For the text-containing cell, return its midpoint in [X, Y] coordinate format. 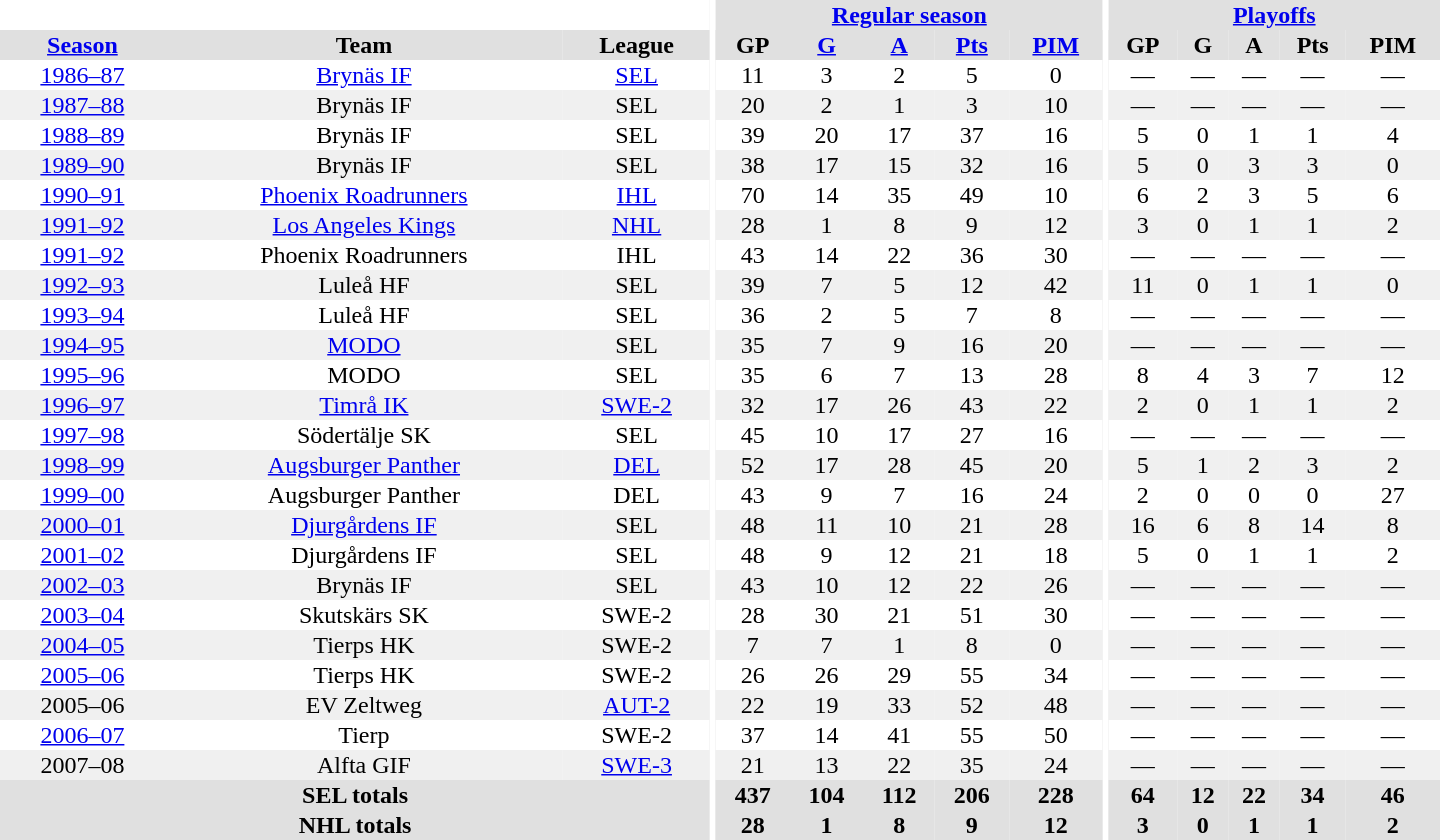
41 [900, 735]
2006–07 [82, 735]
437 [753, 795]
104 [827, 795]
AUT-2 [636, 705]
Season [82, 45]
18 [1056, 555]
Skutskärs SK [364, 615]
1994–95 [82, 345]
15 [900, 165]
Playoffs [1274, 15]
2001–02 [82, 555]
206 [972, 795]
51 [972, 615]
49 [972, 195]
NHL [636, 225]
2000–01 [82, 525]
EV Zeltweg [364, 705]
70 [753, 195]
228 [1056, 795]
29 [900, 675]
112 [900, 795]
2002–03 [82, 585]
Los Angeles Kings [364, 225]
Alfta GIF [364, 765]
33 [900, 705]
1993–94 [82, 315]
2007–08 [82, 765]
NHL totals [355, 825]
Team [364, 45]
Timrå IK [364, 405]
1999–00 [82, 495]
1996–97 [82, 405]
1986–87 [82, 75]
SEL totals [355, 795]
1990–91 [82, 195]
19 [827, 705]
46 [1393, 795]
Södertälje SK [364, 435]
League [636, 45]
50 [1056, 735]
1989–90 [82, 165]
Tierp [364, 735]
1987–88 [82, 105]
SWE-3 [636, 765]
2004–05 [82, 645]
42 [1056, 285]
1992–93 [82, 285]
38 [753, 165]
2003–04 [82, 615]
1997–98 [82, 435]
Regular season [910, 15]
1988–89 [82, 135]
64 [1142, 795]
1998–99 [82, 465]
1995–96 [82, 375]
